Return [X, Y] of the center of cell containing provided text 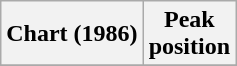
Chart (1986) [72, 34]
Peakposition [189, 34]
